Extract the (X, Y) coordinate from the center of the cell holding the provided text.  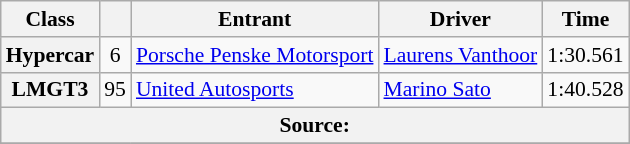
Laurens Vanthoor (460, 55)
Hypercar (50, 55)
LMGT3 (50, 90)
Source: (315, 126)
United Autosports (255, 90)
Entrant (255, 19)
Class (50, 19)
Time (585, 19)
1:30.561 (585, 55)
Driver (460, 19)
1:40.528 (585, 90)
95 (115, 90)
Porsche Penske Motorsport (255, 55)
Marino Sato (460, 90)
6 (115, 55)
